Pinpoint the cell where the given text exists, returning its (x, y) midpoint coordinate. 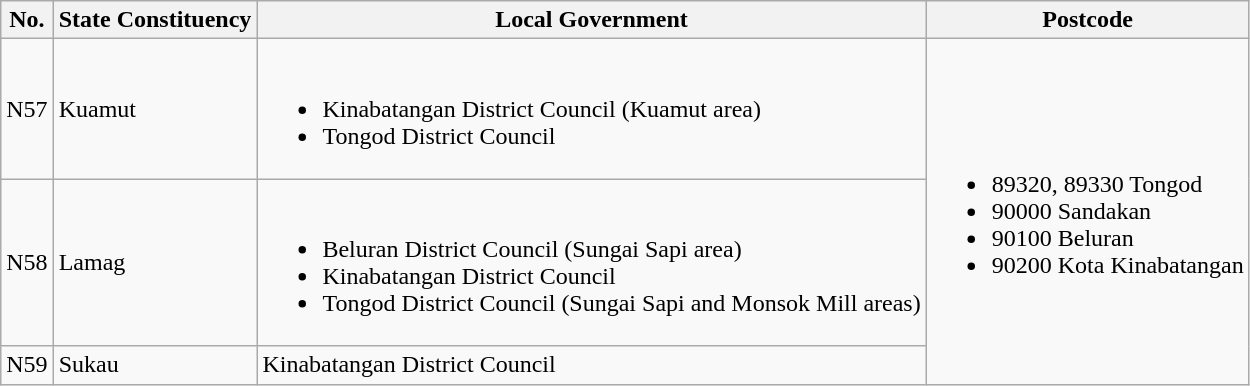
N59 (27, 365)
Kinabatangan District Council (Kuamut area)Tongod District Council (592, 109)
Beluran District Council (Sungai Sapi area)Kinabatangan District CouncilTongod District Council (Sungai Sapi and Monsok Mill areas) (592, 262)
Local Government (592, 20)
No. (27, 20)
Postcode (1088, 20)
Sukau (155, 365)
N58 (27, 262)
Kinabatangan District Council (592, 365)
Kuamut (155, 109)
State Constituency (155, 20)
N57 (27, 109)
89320, 89330 Tongod90000 Sandakan90100 Beluran90200 Kota Kinabatangan (1088, 212)
Lamag (155, 262)
